Scan for the cell matching the given text and deliver its [X, Y] coordinate at center. 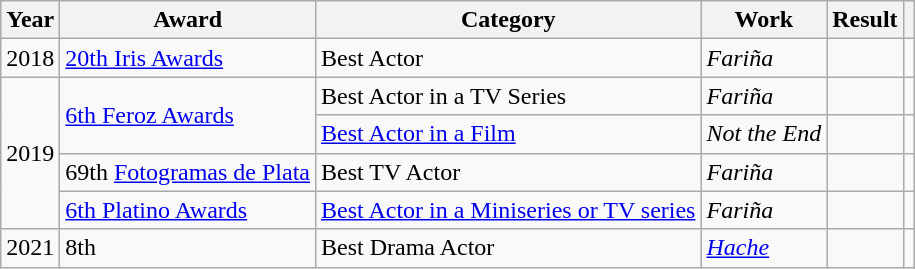
6th Feroz Awards [188, 115]
Best Actor in a TV Series [508, 96]
2018 [30, 58]
Hache [764, 248]
Best Drama Actor [508, 248]
8th [188, 248]
69th Fotogramas de Plata [188, 172]
Year [30, 20]
Award [188, 20]
Best TV Actor [508, 172]
Category [508, 20]
2021 [30, 248]
2019 [30, 153]
Best Actor [508, 58]
Work [764, 20]
Best Actor in a Film [508, 134]
6th Platino Awards [188, 210]
Result [865, 20]
Best Actor in a Miniseries or TV series [508, 210]
Not the End [764, 134]
20th Iris Awards [188, 58]
